Find where the given text appears and provide that cell's center as [X, Y] coordinate. 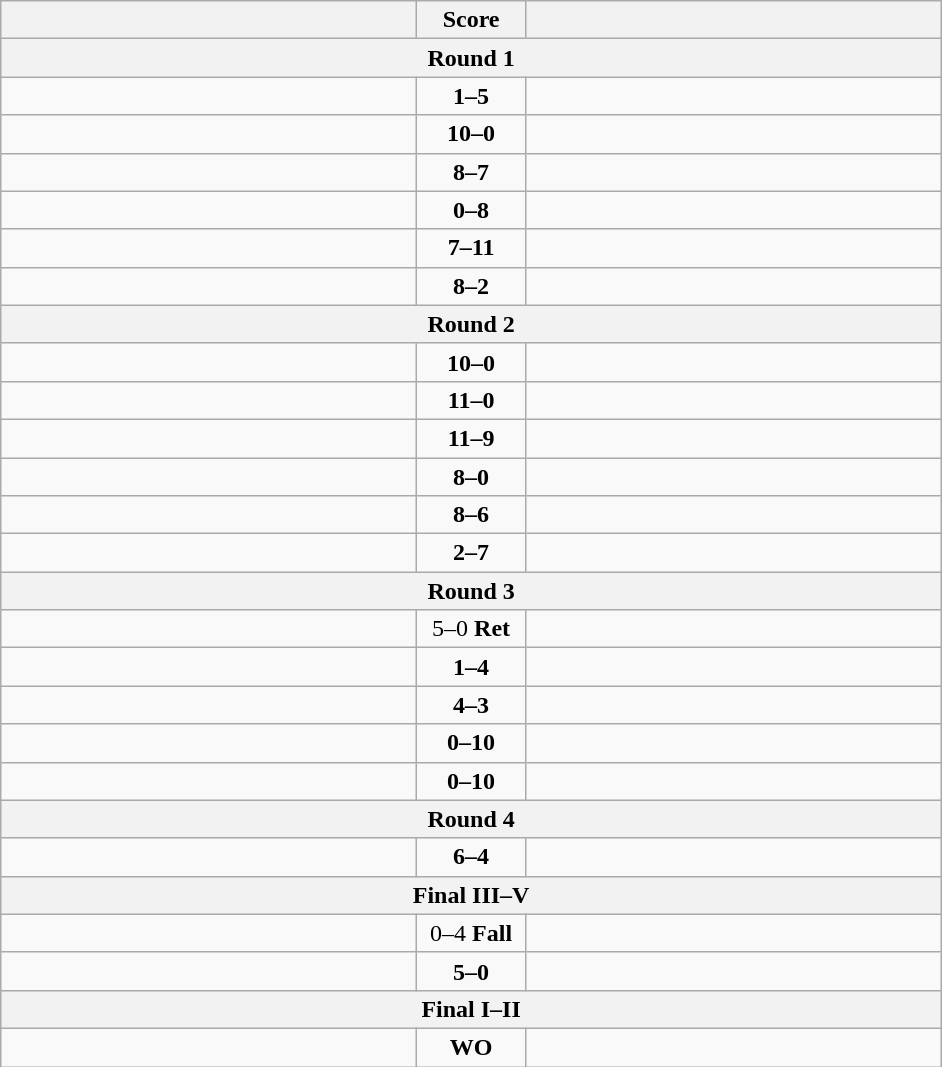
5–0 [472, 971]
WO [472, 1047]
2–7 [472, 553]
Score [472, 20]
Round 1 [472, 58]
0–8 [472, 210]
5–0 Ret [472, 629]
11–0 [472, 400]
8–7 [472, 172]
6–4 [472, 857]
Round 3 [472, 591]
8–2 [472, 286]
1–5 [472, 96]
Round 2 [472, 324]
1–4 [472, 667]
7–11 [472, 248]
Round 4 [472, 819]
Final I–II [472, 1009]
0–4 Fall [472, 933]
8–0 [472, 477]
Final III–V [472, 895]
8–6 [472, 515]
4–3 [472, 705]
11–9 [472, 438]
